Extract the [X, Y] coordinate from the center of the cell holding the provided text.  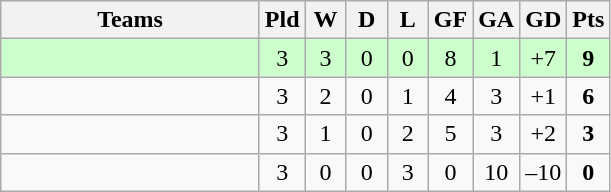
8 [450, 58]
L [408, 20]
+1 [544, 96]
GA [496, 20]
Teams [130, 20]
4 [450, 96]
–10 [544, 172]
Pld [282, 20]
GF [450, 20]
Pts [588, 20]
6 [588, 96]
GD [544, 20]
+2 [544, 134]
W [326, 20]
10 [496, 172]
+7 [544, 58]
5 [450, 134]
9 [588, 58]
D [366, 20]
